Extract the [x, y] coordinate from the center of the cell holding the provided text.  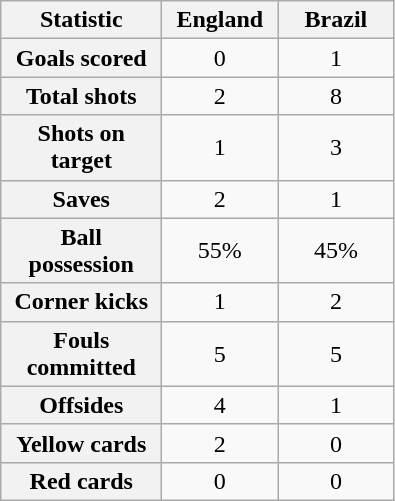
Red cards [82, 481]
Saves [82, 199]
Ball possession [82, 250]
Offsides [82, 405]
Statistic [82, 20]
45% [336, 250]
Goals scored [82, 58]
4 [220, 405]
55% [220, 250]
England [220, 20]
Fouls committed [82, 354]
8 [336, 96]
Corner kicks [82, 302]
Shots on target [82, 148]
Brazil [336, 20]
Total shots [82, 96]
3 [336, 148]
Yellow cards [82, 443]
